Capture the cell that displays the provided text and extract its [X, Y] central coordinate. 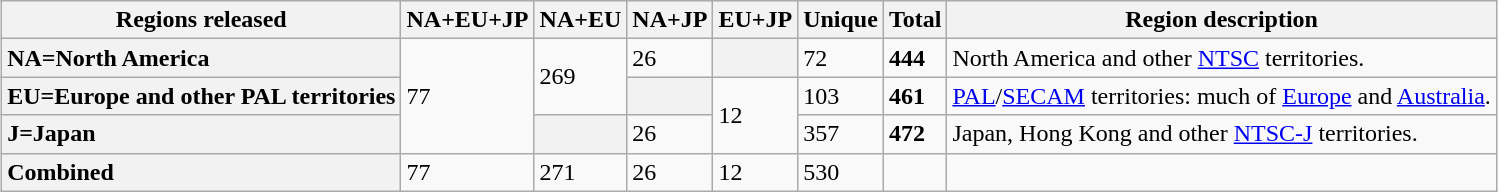
444 [915, 58]
Combined [202, 172]
269 [580, 77]
NA+EU+JP [468, 20]
North America and other NTSC territories. [1222, 58]
NA+JP [670, 20]
Japan, Hong Kong and other NTSC-J territories. [1222, 134]
472 [915, 134]
72 [841, 58]
Total [915, 20]
357 [841, 134]
271 [580, 172]
Unique [841, 20]
EU=Europe and other PAL territories [202, 96]
Regions released [202, 20]
PAL/SECAM territories: much of Europe and Australia. [1222, 96]
J=Japan [202, 134]
NA+EU [580, 20]
Region description [1222, 20]
103 [841, 96]
461 [915, 96]
EU+JP [756, 20]
530 [841, 172]
NA=North America [202, 58]
